Find where the given text appears and provide that cell's center as (x, y) coordinate. 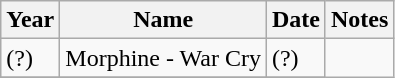
Notes (359, 20)
Year (30, 20)
Name (164, 20)
Date (296, 20)
Morphine - War Cry (164, 58)
